Extract the (X, Y) coordinate from the center of the cell holding the provided text.  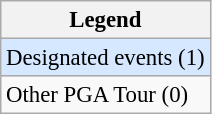
Legend (106, 20)
Other PGA Tour (0) (106, 95)
Designated events (1) (106, 58)
